From the cell containing the given text, extract its center point as (x, y) coordinate. 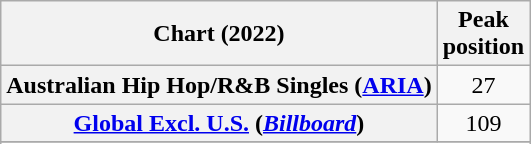
Australian Hip Hop/R&B Singles (ARIA) (219, 85)
109 (483, 123)
27 (483, 85)
Peakposition (483, 34)
Global Excl. U.S. (Billboard) (219, 123)
Chart (2022) (219, 34)
